Pinpoint the cell where the given text exists, returning its (X, Y) midpoint coordinate. 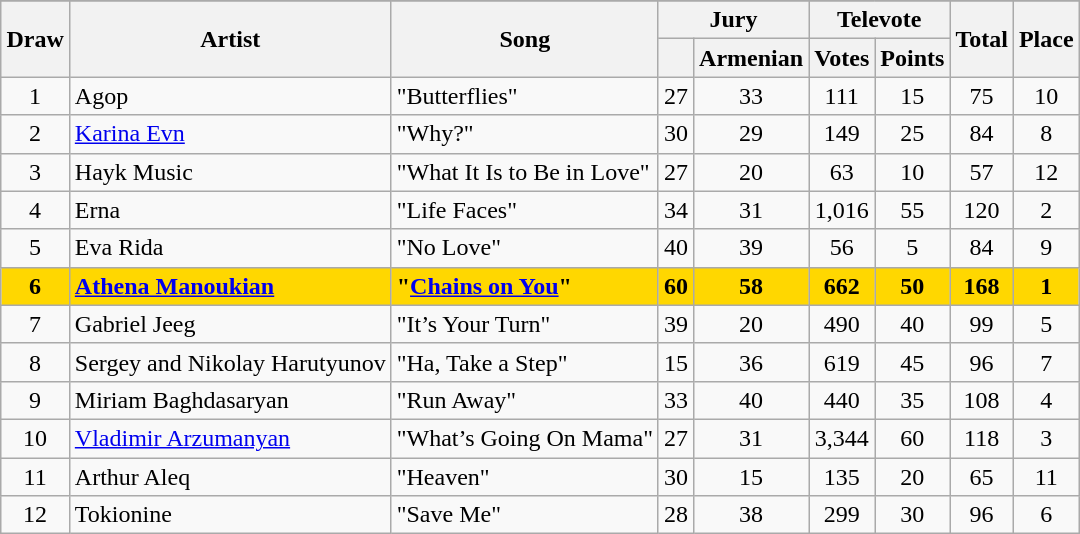
Vladimir Arzumanyan (230, 438)
55 (912, 210)
118 (982, 438)
"Run Away" (524, 400)
Televote (880, 20)
"Butterflies" (524, 96)
149 (842, 134)
619 (842, 362)
"Ha, Take a Step" (524, 362)
Votes (842, 58)
Miriam Baghdasaryan (230, 400)
Erna (230, 210)
50 (912, 286)
"Life Faces" (524, 210)
Karina Evn (230, 134)
75 (982, 96)
111 (842, 96)
Hayk Music (230, 172)
Song (524, 39)
120 (982, 210)
35 (912, 400)
"Chains on You" (524, 286)
Arthur Aleq (230, 477)
662 (842, 286)
"Save Me" (524, 515)
29 (752, 134)
"Why?" (524, 134)
57 (982, 172)
"No Love" (524, 248)
299 (842, 515)
168 (982, 286)
Sergey and Nikolay Harutyunov (230, 362)
Gabriel Jeeg (230, 324)
Athena Manoukian (230, 286)
Tokionine (230, 515)
"What’s Going On Mama" (524, 438)
Place (1046, 39)
63 (842, 172)
56 (842, 248)
Armenian (752, 58)
"Heaven" (524, 477)
Points (912, 58)
490 (842, 324)
440 (842, 400)
65 (982, 477)
34 (676, 210)
38 (752, 515)
45 (912, 362)
58 (752, 286)
"It’s Your Turn" (524, 324)
"What It Is to Be in Love" (524, 172)
1,016 (842, 210)
25 (912, 134)
3,344 (842, 438)
Jury (733, 20)
28 (676, 515)
135 (842, 477)
Artist (230, 39)
Eva Rida (230, 248)
Draw (35, 39)
36 (752, 362)
99 (982, 324)
Agop (230, 96)
Total (982, 39)
108 (982, 400)
